Extract the (X, Y) coordinate from the center of the cell holding the provided text.  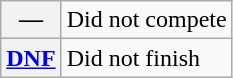
DNF (31, 58)
— (31, 20)
Did not compete (146, 20)
Did not finish (146, 58)
